Identify which cell holds the provided text, then report its [x, y] central coordinate. 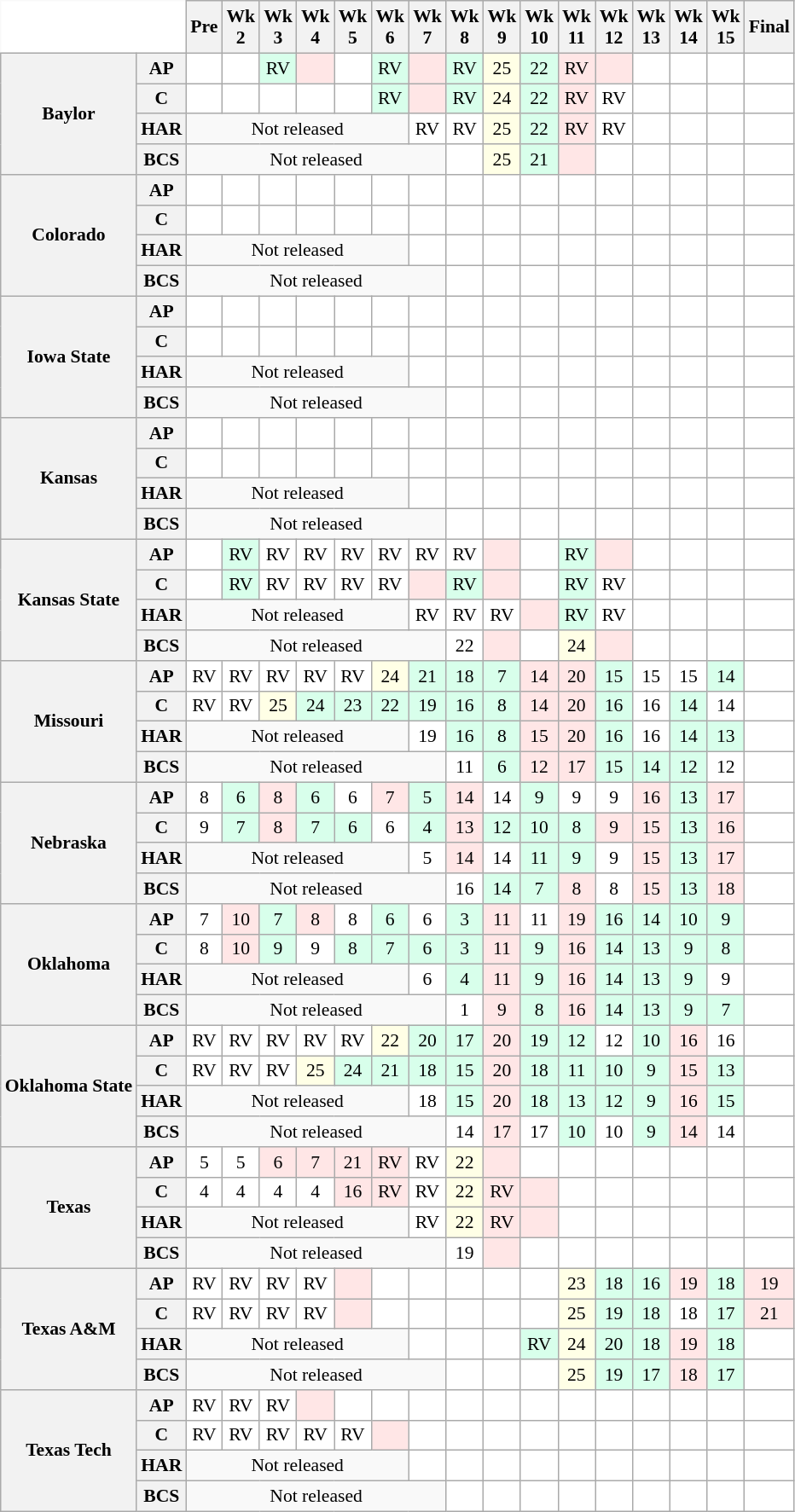
Wk2 [241, 27]
Kansas State [68, 600]
Wk14 [688, 27]
Texas Tech [68, 1451]
Wk11 [577, 27]
Pre [204, 27]
Missouri [68, 721]
Texas A&M [68, 1329]
Wk4 [316, 27]
Wk13 [651, 27]
Nebraska [68, 843]
Wk15 [726, 27]
Iowa State [68, 356]
Wk9 [502, 27]
Wk6 [390, 27]
Oklahoma State [68, 1086]
1 [465, 1011]
Texas [68, 1208]
Wk12 [614, 27]
Wk3 [278, 27]
Final [769, 27]
Wk7 [427, 27]
Wk10 [539, 27]
Colorado [68, 235]
Baylor [68, 113]
Wk8 [465, 27]
Oklahoma [68, 965]
Kansas [68, 478]
Wk5 [353, 27]
